Identify which cell holds the provided text, then report its (x, y) central coordinate. 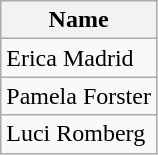
Pamela Forster (79, 96)
Erica Madrid (79, 58)
Luci Romberg (79, 134)
Name (79, 20)
